From the cell containing the given text, extract its center point as (x, y) coordinate. 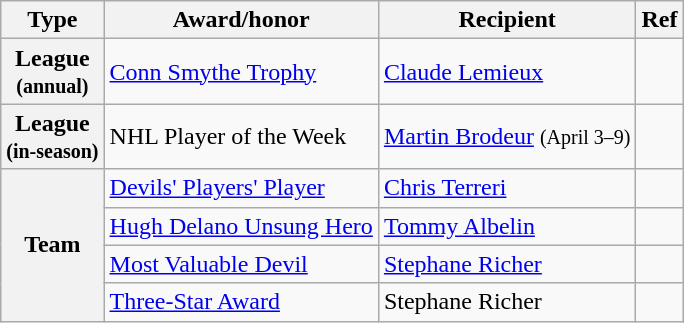
Tommy Albelin (507, 226)
Martin Brodeur (April 3–9) (507, 136)
Three-Star Award (241, 302)
Team (52, 245)
Hugh Delano Unsung Hero (241, 226)
League(in-season) (52, 136)
Chris Terreri (507, 188)
Claude Lemieux (507, 72)
Recipient (507, 20)
Ref (660, 20)
Award/honor (241, 20)
Most Valuable Devil (241, 264)
League(annual) (52, 72)
Type (52, 20)
Conn Smythe Trophy (241, 72)
Devils' Players' Player (241, 188)
NHL Player of the Week (241, 136)
